Extract the [x, y] coordinate from the center of the cell holding the provided text.  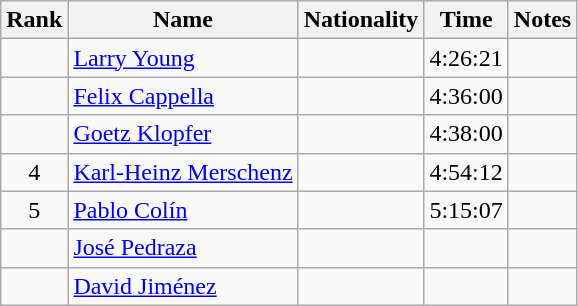
Nationality [361, 20]
Pablo Colín [183, 210]
4:54:12 [466, 172]
Larry Young [183, 58]
5 [34, 210]
4:38:00 [466, 134]
Karl-Heinz Merschenz [183, 172]
Rank [34, 20]
4 [34, 172]
Time [466, 20]
José Pedraza [183, 248]
4:36:00 [466, 96]
Notes [542, 20]
Goetz Klopfer [183, 134]
4:26:21 [466, 58]
5:15:07 [466, 210]
Name [183, 20]
Felix Cappella [183, 96]
David Jiménez [183, 286]
